Extract the (x, y) coordinate from the center of the cell holding the provided text.  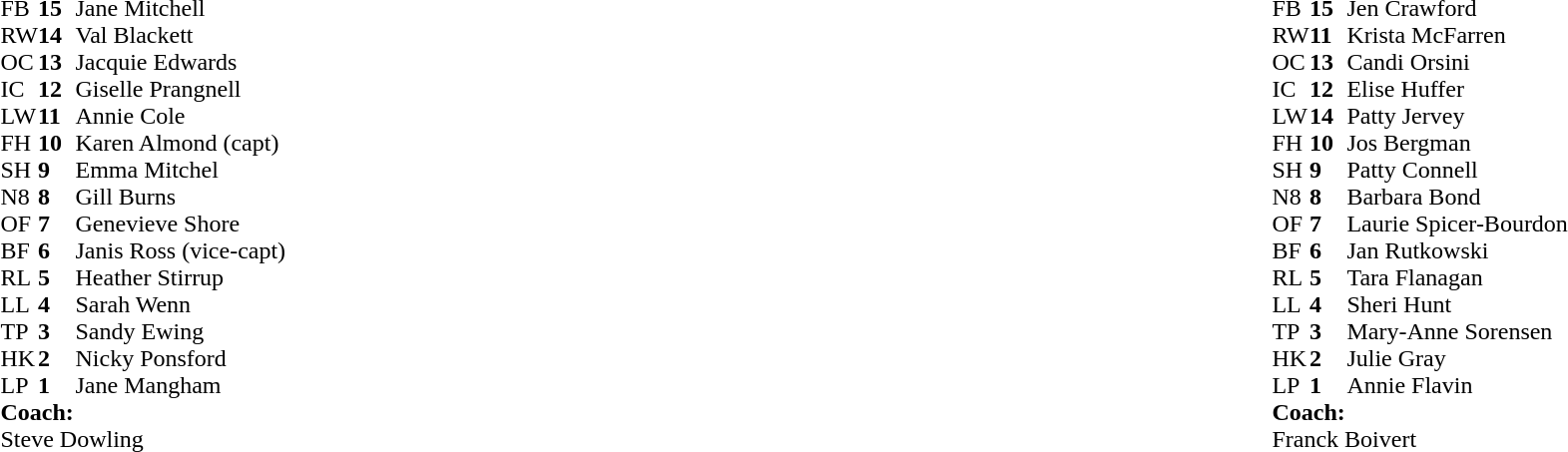
Gill Burns (182, 198)
Sheri Hunt (1457, 305)
Jane Mangham (182, 385)
Barbara Bond (1457, 198)
Giselle Prangnell (182, 90)
Steve Dowling (143, 439)
Val Blackett (182, 36)
Annie Cole (182, 116)
Nicky Ponsford (182, 359)
Jan Rutkowski (1457, 251)
Patty Jervey (1457, 116)
Janis Ross (vice-capt) (182, 251)
Jacquie Edwards (182, 62)
Laurie Spicer-Bourdon (1457, 224)
Julie Gray (1457, 359)
Franck Boivert (1419, 439)
Emma Mitchel (182, 170)
Sandy Ewing (182, 331)
Patty Connell (1457, 170)
Karen Almond (capt) (182, 144)
Annie Flavin (1457, 385)
Genevieve Shore (182, 224)
Mary-Anne Sorensen (1457, 331)
Sarah Wenn (182, 305)
Tara Flanagan (1457, 277)
Elise Huffer (1457, 90)
Jos Bergman (1457, 144)
Krista McFarren (1457, 36)
Heather Stirrup (182, 277)
Candi Orsini (1457, 62)
